Provide the (X, Y) coordinate of the cell's center where the given text is located.  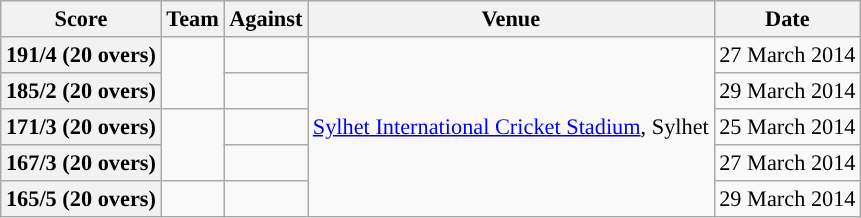
171/3 (20 overs) (81, 126)
Sylhet International Cricket Stadium, Sylhet (511, 127)
191/4 (20 overs) (81, 55)
Date (788, 19)
Score (81, 19)
Venue (511, 19)
167/3 (20 overs) (81, 162)
165/5 (20 overs) (81, 198)
Team (192, 19)
185/2 (20 overs) (81, 90)
25 March 2014 (788, 126)
Against (266, 19)
